Search for the cell housing the specified text and yield its [X, Y] center coordinate. 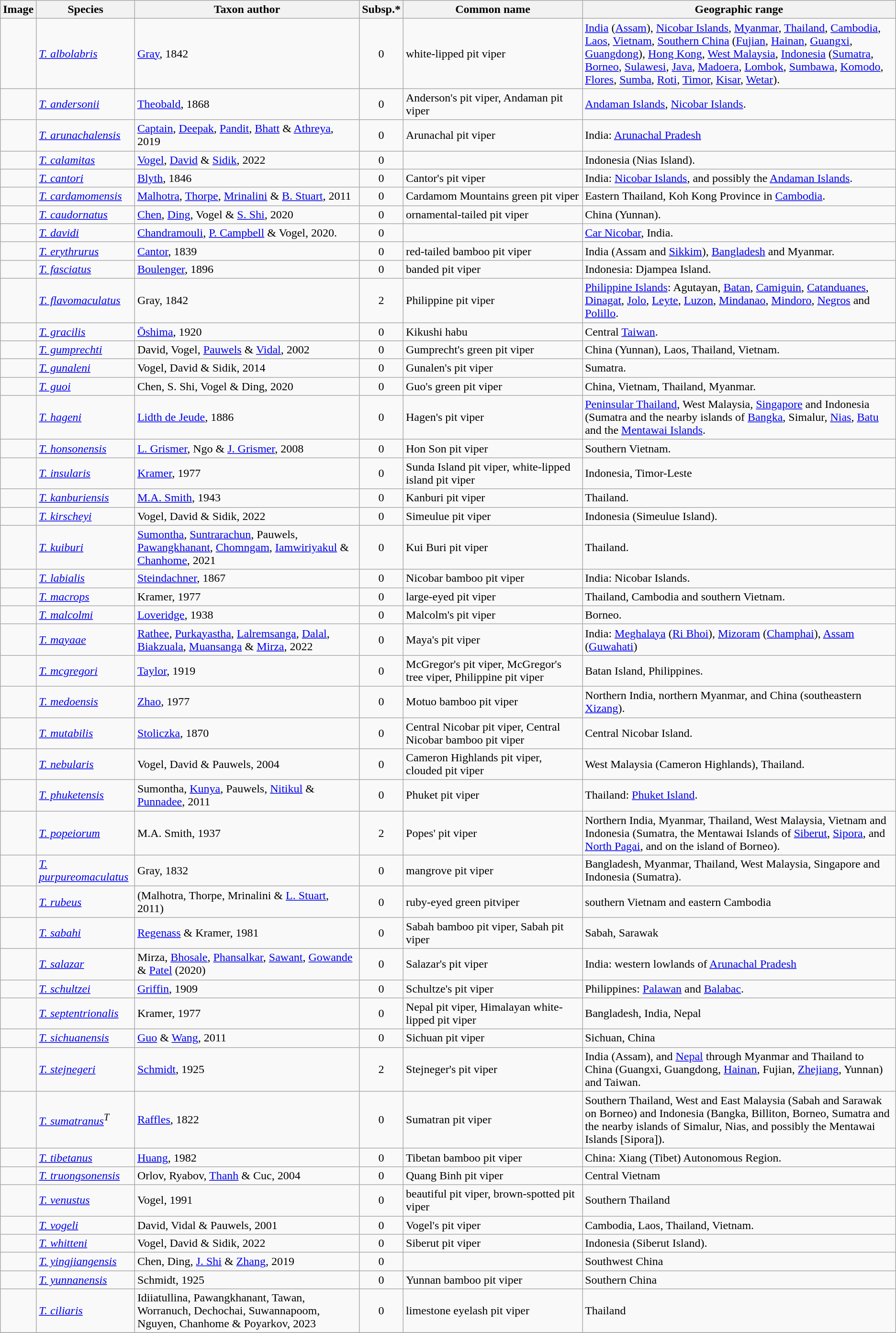
Captain, Deepak, Pandit, Bhatt & Athreya, 2019 [247, 135]
Cantor's pit viper [493, 178]
McGregor's pit viper, McGregor's tree viper, Philippine pit viper [493, 670]
T. kuiburi [86, 547]
T. honsonensis [86, 449]
T. phuketensis [86, 796]
T. rubeus [86, 902]
Indonesia: Djampea Island. [739, 269]
T. cantori [86, 178]
Gray, 1832 [247, 870]
Nicobar bamboo pit viper [493, 578]
Subsp.* [381, 10]
M.A. Smith, 1937 [247, 833]
Idiiatullina, Pawangkhanant, Tawan, Worranuch, Dechochai, Suwannapoom, Nguyen, Chanhome & Poyarkov, 2023 [247, 1311]
Chandramouli, P. Campbell & Vogel, 2020. [247, 233]
southern Vietnam and eastern Cambodia [739, 902]
T. mcgregori [86, 670]
Central Nicobar pit viper, Central Nicobar bamboo pit viper [493, 733]
T. davidi [86, 233]
Central Taiwan. [739, 332]
Indonesia (Nias Island). [739, 160]
Geographic range [739, 10]
Thailand: Phuket Island. [739, 796]
T. calamitas [86, 160]
Bangladesh, India, Nepal [739, 1013]
India (Assam), and Nepal through Myanmar and Thailand to China (Guangxi, Guangdong, Hainan, Fujian, Zhejiang, Yunnan) and Taiwan. [739, 1069]
beautiful pit viper, brown-spotted pit viper [493, 1200]
Orlov, Ryabov, Thanh & Cuc, 2004 [247, 1175]
Loveridge, 1938 [247, 615]
T. gracilis [86, 332]
Taylor, 1919 [247, 670]
Salazar's pit viper [493, 964]
Image [18, 10]
Tibetan bamboo pit viper [493, 1157]
Borneo. [739, 615]
Batan Island, Philippines. [739, 670]
T. septentrionalis [86, 1013]
Cameron Highlands pit viper, clouded pit viper [493, 764]
Philippine pit viper [493, 300]
Popes' pit viper [493, 833]
T. gunaleni [86, 368]
China (Yunnan). [739, 215]
Malhotra, Thorpe, Mrinalini & B. Stuart, 2011 [247, 196]
T. labialis [86, 578]
Zhao, 1977 [247, 702]
Vogel, 1991 [247, 1200]
Nepal pit viper, Himalayan white-lipped pit viper [493, 1013]
(Malhotra, Thorpe, Mrinalini & L. Stuart, 2011) [247, 902]
David, Vogel, Pauwels & Vidal, 2002 [247, 350]
Bangladesh, Myanmar, Thailand, West Malaysia, Singapore and Indonesia (Sumatra). [739, 870]
red-tailed bamboo pit viper [493, 251]
Kui Buri pit viper [493, 547]
T. purpureomaculatus [86, 870]
India: Arunachal Pradesh [739, 135]
Northern India, northern Myanmar, and China (southeastern Xizang). [739, 702]
T. sichuanensis [86, 1038]
Sumatran pit viper [493, 1119]
Thailand [739, 1311]
T. stejnegeri [86, 1069]
Sichuan pit viper [493, 1038]
T. popeiorum [86, 833]
Cantor, 1839 [247, 251]
T. macrops [86, 597]
Sumontha, Suntrarachun, Pauwels, Pawangkhanant, Chomngam, Iamwiriyakul & Chanhome, 2021 [247, 547]
Central Nicobar Island. [739, 733]
T. whitteni [86, 1243]
M.A. Smith, 1943 [247, 498]
Sabah bamboo pit viper, Sabah pit viper [493, 933]
T. mutabilis [86, 733]
Chen, S. Shi, Vogel & Ding, 2020 [247, 386]
T. albolabris [86, 54]
T. venustus [86, 1200]
Southern China [739, 1280]
banded pit viper [493, 269]
Vogel's pit viper [493, 1225]
Philippine Islands: Agutayan, Batan, Camiguin, Catanduanes, Dinagat, Jolo, Leyte, Luzon, Mindanao, Mindoro, Negros and Polillo. [739, 300]
Species [86, 10]
Stejneger's pit viper [493, 1069]
Chen, Ding, Vogel & S. Shi, 2020 [247, 215]
Arunachal pit viper [493, 135]
L. Grismer, Ngo & J. Grismer, 2008 [247, 449]
white-lipped pit viper [493, 54]
Mirza, Bhosale, Phansalkar, Sawant, Gowande & Patel (2020) [247, 964]
T. andersonii [86, 104]
T. schultzei [86, 989]
Phuket pit viper [493, 796]
Raffles, 1822 [247, 1119]
Philippines: Palawan and Balabac. [739, 989]
Indonesia (Simeulue Island). [739, 516]
David, Vidal & Pauwels, 2001 [247, 1225]
Peninsular Thailand, West Malaysia, Singapore and Indonesia (Sumatra and the nearby islands of Bangka, Simalur, Nias, Batu and the Mentawai Islands. [739, 418]
ruby-eyed green pitviper [493, 902]
Southern Vietnam. [739, 449]
China (Yunnan), Laos, Thailand, Vietnam. [739, 350]
India: western lowlands of Arunachal Pradesh [739, 964]
Stoliczka, 1870 [247, 733]
Lidth de Jeude, 1886 [247, 418]
T. arunachalensis [86, 135]
Thailand, Cambodia and southern Vietnam. [739, 597]
India (Assam and Sikkim), Bangladesh and Myanmar. [739, 251]
Chen, Ding, J. Shi & Zhang, 2019 [247, 1262]
Motuo bamboo pit viper [493, 702]
T. vogeli [86, 1225]
Gunalen's pit viper [493, 368]
Eastern Thailand, Koh Kong Province in Cambodia. [739, 196]
Huang, 1982 [247, 1157]
Simeulue pit viper [493, 516]
Vogel, David & Sidik, 2014 [247, 368]
T. erythrurus [86, 251]
T. guoi [86, 386]
T. caudornatus [86, 215]
Anderson's pit viper, Andaman pit viper [493, 104]
Vogel, David & Pauwels, 2004 [247, 764]
mangrove pit viper [493, 870]
India: Nicobar Islands. [739, 578]
Malcolm's pit viper [493, 615]
T. fasciatus [86, 269]
Sabah, Sarawak [739, 933]
Guo's green pit viper [493, 386]
Boulenger, 1896 [247, 269]
T. medoensis [86, 702]
Gumprecht's green pit viper [493, 350]
Car Nicobar, India. [739, 233]
Hon Son pit viper [493, 449]
Maya's pit viper [493, 640]
T. kirscheyi [86, 516]
Kikushi habu [493, 332]
India: Nicobar Islands, and possibly the Andaman Islands. [739, 178]
Siberut pit viper [493, 1243]
T. mayaae [86, 640]
Cambodia, Laos, Thailand, Vietnam. [739, 1225]
Theobald, 1868 [247, 104]
Rathee, Purkayastha, Lalremsanga, Dalal, Biakzuala, Muansanga & Mirza, 2022 [247, 640]
Hagen's pit viper [493, 418]
T. hageni [86, 418]
Southern Thailand [739, 1200]
T. truongsonensis [86, 1175]
T. salazar [86, 964]
T. gumprechti [86, 350]
T. insularis [86, 473]
China, Vietnam, Thailand, Myanmar. [739, 386]
Sunda Island pit viper, white-lipped island pit viper [493, 473]
Blyth, 1846 [247, 178]
large-eyed pit viper [493, 597]
ornamental-tailed pit viper [493, 215]
Indonesia, Timor-Leste [739, 473]
Andaman Islands, Nicobar Islands. [739, 104]
Central Vietnam [739, 1175]
T. flavomaculatus [86, 300]
T. cardamomensis [86, 196]
T. yingjiangensis [86, 1262]
T. sabahi [86, 933]
Yunnan bamboo pit viper [493, 1280]
Steindachner, 1867 [247, 578]
Sichuan, China [739, 1038]
T. sumatranusT [86, 1119]
Quang Binh pit viper [493, 1175]
Guo & Wang, 2011 [247, 1038]
limestone eyelash pit viper [493, 1311]
Southwest China [739, 1262]
Schultze's pit viper [493, 989]
China: Xiang (Tibet) Autonomous Region. [739, 1157]
T. ciliaris [86, 1311]
T. kanburiensis [86, 498]
Sumatra. [739, 368]
India: Meghalaya (Ri Bhoi), Mizoram (Champhai), Assam (Guwahati) [739, 640]
T. nebularis [86, 764]
Indonesia (Siberut Island). [739, 1243]
Sumontha, Kunya, Pauwels, Nitikul & Punnadee, 2011 [247, 796]
Griffin, 1909 [247, 989]
Kanburi pit viper [493, 498]
T. malcolmi [86, 615]
Ōshima, 1920 [247, 332]
T. yunnanensis [86, 1280]
Regenass & Kramer, 1981 [247, 933]
West Malaysia (Cameron Highlands), Thailand. [739, 764]
Taxon author [247, 10]
Cardamom Mountains green pit viper [493, 196]
Common name [493, 10]
T. tibetanus [86, 1157]
